Provide the (X, Y) coordinate of the cell's center where the given text is located.  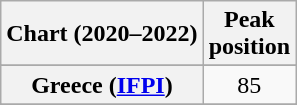
Peakposition (249, 34)
Chart (2020–2022) (102, 34)
85 (249, 85)
Greece (IFPI) (102, 85)
